Output the (x, y) coordinate of the center of the cell containing the given text.  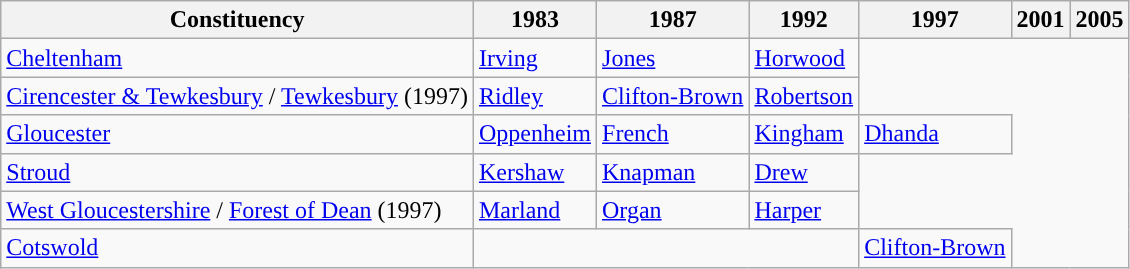
Organ (673, 210)
Cotswold (238, 248)
Ridley (534, 96)
2001 (1040, 20)
Stroud (238, 172)
Robertson (804, 96)
Irving (534, 58)
Constituency (238, 20)
French (673, 134)
Oppenheim (534, 134)
Horwood (804, 58)
Kershaw (534, 172)
Jones (673, 58)
Marland (534, 210)
1983 (534, 20)
1987 (673, 20)
1997 (935, 20)
Knapman (673, 172)
Cirencester & Tewkesbury / Tewkesbury (1997) (238, 96)
Kingham (804, 134)
Drew (804, 172)
Harper (804, 210)
2005 (1100, 20)
1992 (804, 20)
Dhanda (935, 134)
Cheltenham (238, 58)
West Gloucestershire / Forest of Dean (1997) (238, 210)
Gloucester (238, 134)
